For the text-containing cell, return its midpoint in (X, Y) coordinate format. 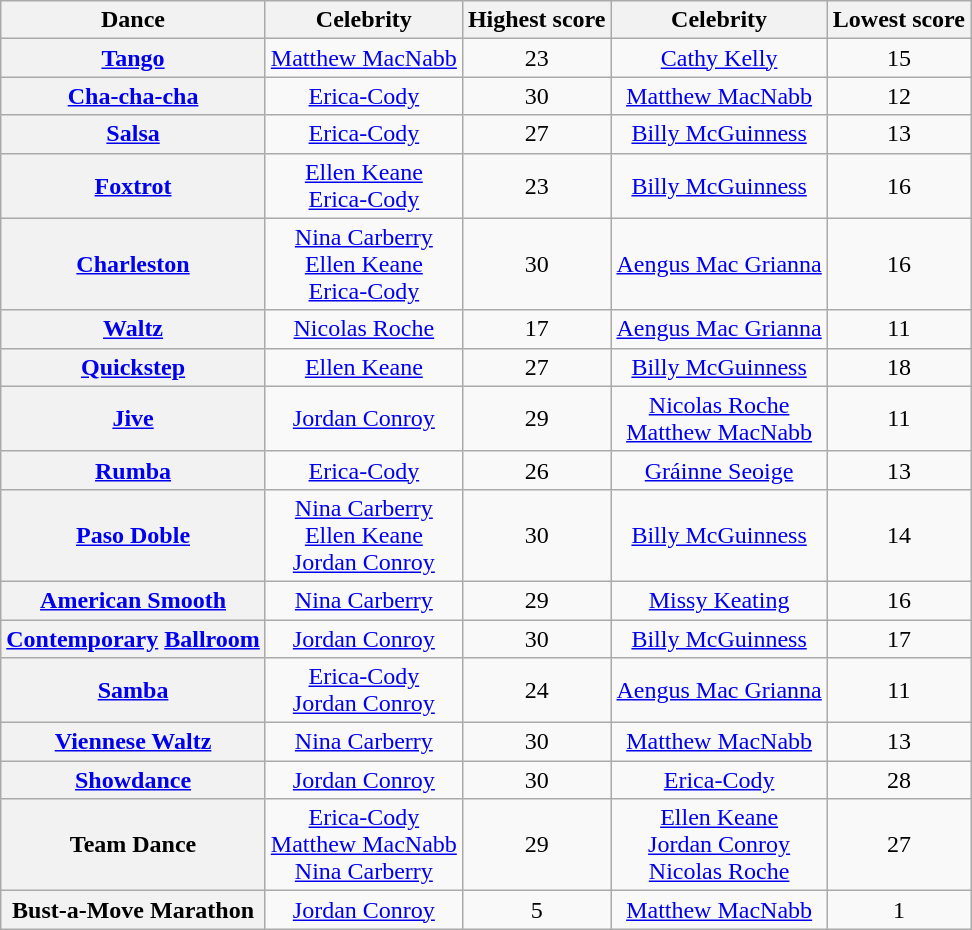
Jive (134, 418)
Gráinne Seoige (719, 470)
Erica-CodyMatthew MacNabbNina Carberry (364, 845)
Missy Keating (719, 600)
Erica-CodyJordan Conroy (364, 690)
Tango (134, 58)
Ellen Keane (364, 367)
18 (898, 367)
Charleston (134, 264)
Viennese Waltz (134, 742)
Bust-a-Move Marathon (134, 910)
American Smooth (134, 600)
Waltz (134, 329)
Rumba (134, 470)
Nicolas Roche (364, 329)
Contemporary Ballroom (134, 639)
Quickstep (134, 367)
Highest score (536, 20)
Paso Doble (134, 535)
28 (898, 780)
12 (898, 96)
Dance (134, 20)
Cha-cha-cha (134, 96)
Ellen KeaneJordan ConroyNicolas Roche (719, 845)
Cathy Kelly (719, 58)
26 (536, 470)
Ellen KeaneErica-Cody (364, 186)
Nicolas RocheMatthew MacNabb (719, 418)
Nina CarberryEllen KeaneErica-Cody (364, 264)
Showdance (134, 780)
Team Dance (134, 845)
Foxtrot (134, 186)
5 (536, 910)
24 (536, 690)
Nina CarberryEllen KeaneJordan Conroy (364, 535)
1 (898, 910)
Lowest score (898, 20)
Samba (134, 690)
Salsa (134, 134)
15 (898, 58)
14 (898, 535)
